Output the [x, y] coordinate of the center of the cell containing the given text.  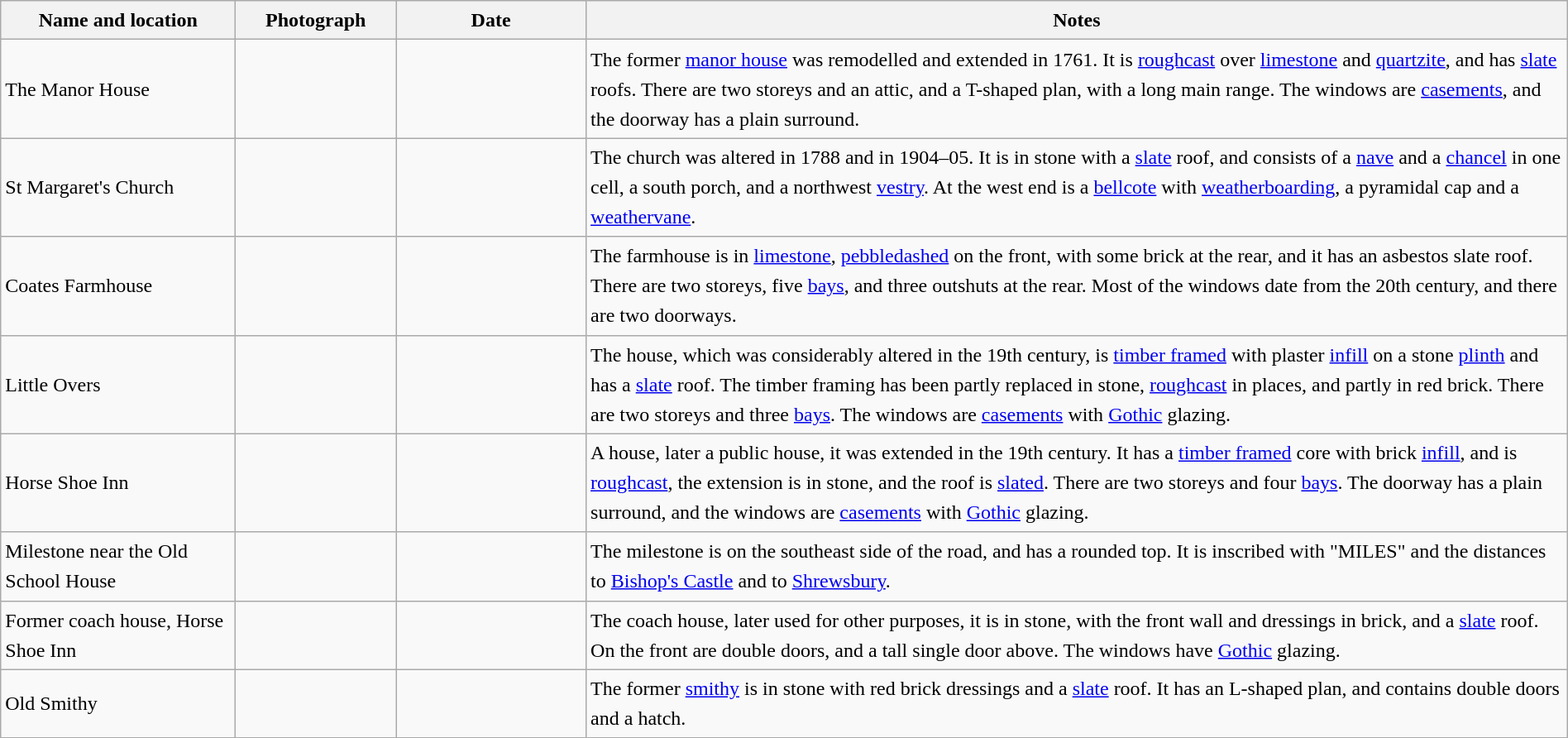
St Margaret's Church [118, 187]
Photograph [316, 20]
Horse Shoe Inn [118, 483]
Name and location [118, 20]
Notes [1077, 20]
Old Smithy [118, 703]
Date [491, 20]
The former smithy is in stone with red brick dressings and a slate roof. It has an L-shaped plan, and contains double doors and a hatch. [1077, 703]
Little Overs [118, 384]
Milestone near the Old School House [118, 566]
Former coach house, Horse Shoe Inn [118, 635]
Coates Farmhouse [118, 286]
The Manor House [118, 89]
